Provide the [x, y] coordinate of the cell's center where the given text is located.  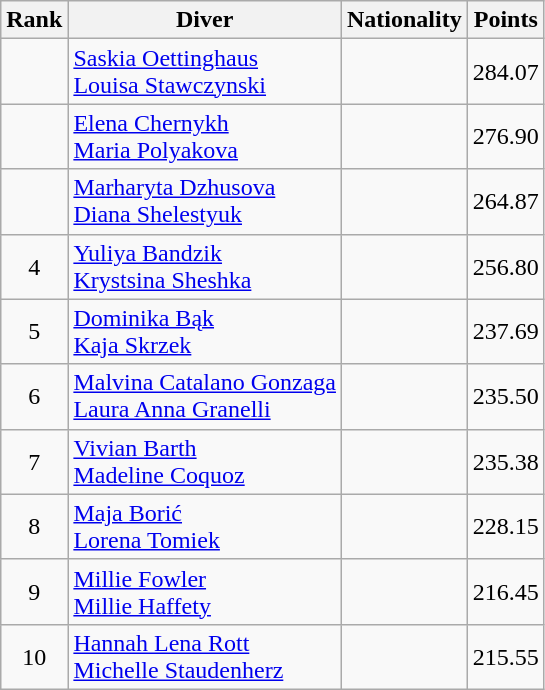
237.69 [506, 332]
Diver [205, 20]
Nationality [404, 20]
7 [34, 462]
6 [34, 396]
216.45 [506, 592]
276.90 [506, 136]
Elena ChernykhMaria Polyakova [205, 136]
Points [506, 20]
264.87 [506, 202]
Hannah Lena RottMichelle Staudenherz [205, 656]
4 [34, 266]
Marharyta DzhusovaDiana Shelestyuk [205, 202]
Millie FowlerMillie Haffety [205, 592]
256.80 [506, 266]
Saskia OettinghausLouisa Stawczynski [205, 72]
228.15 [506, 526]
Dominika BąkKaja Skrzek [205, 332]
Malvina Catalano GonzagaLaura Anna Granelli [205, 396]
235.50 [506, 396]
5 [34, 332]
235.38 [506, 462]
215.55 [506, 656]
Yuliya BandzikKrystsina Sheshka [205, 266]
Rank [34, 20]
284.07 [506, 72]
10 [34, 656]
9 [34, 592]
Maja BorićLorena Tomiek [205, 526]
Vivian BarthMadeline Coquoz [205, 462]
8 [34, 526]
